For the text-containing cell, return its midpoint in (x, y) coordinate format. 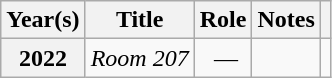
Notes (286, 20)
— (223, 58)
2022 (43, 58)
Year(s) (43, 20)
Room 207 (140, 58)
Title (140, 20)
Role (223, 20)
